Return [X, Y] of the center of cell containing provided text 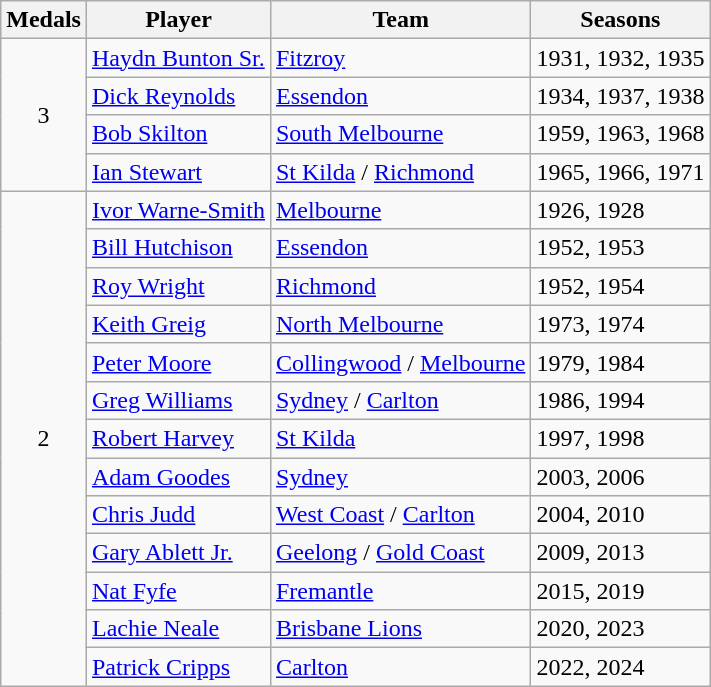
Patrick Cripps [178, 667]
1952, 1953 [620, 248]
Ian Stewart [178, 172]
St Kilda [400, 438]
2004, 2010 [620, 515]
Keith Greig [178, 324]
Haydn Bunton Sr. [178, 58]
2015, 2019 [620, 591]
Dick Reynolds [178, 96]
South Melbourne [400, 134]
Chris Judd [178, 515]
Adam Goodes [178, 477]
2020, 2023 [620, 629]
1973, 1974 [620, 324]
1931, 1932, 1935 [620, 58]
Melbourne [400, 210]
Team [400, 20]
Fremantle [400, 591]
Richmond [400, 286]
West Coast / Carlton [400, 515]
Collingwood / Melbourne [400, 362]
Gary Ablett Jr. [178, 553]
Fitzroy [400, 58]
1986, 1994 [620, 400]
St Kilda / Richmond [400, 172]
Roy Wright [178, 286]
Bob Skilton [178, 134]
1979, 1984 [620, 362]
Brisbane Lions [400, 629]
2009, 2013 [620, 553]
Robert Harvey [178, 438]
2003, 2006 [620, 477]
Sydney [400, 477]
3 [44, 115]
Player [178, 20]
Lachie Neale [178, 629]
2 [44, 438]
1997, 1998 [620, 438]
Ivor Warne-Smith [178, 210]
Seasons [620, 20]
North Melbourne [400, 324]
Bill Hutchison [178, 248]
Geelong / Gold Coast [400, 553]
Sydney / Carlton [400, 400]
Carlton [400, 667]
Medals [44, 20]
Peter Moore [178, 362]
Greg Williams [178, 400]
2022, 2024 [620, 667]
1965, 1966, 1971 [620, 172]
1952, 1954 [620, 286]
1934, 1937, 1938 [620, 96]
1959, 1963, 1968 [620, 134]
1926, 1928 [620, 210]
Nat Fyfe [178, 591]
